Determine the [x, y] coordinate at the center of the cell enclosing the given text.  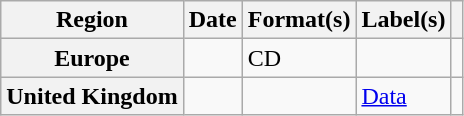
Date [212, 20]
Region [92, 20]
Data [404, 96]
Format(s) [299, 20]
Europe [92, 58]
United Kingdom [92, 96]
Label(s) [404, 20]
CD [299, 58]
